Return [x, y] of the center of cell containing provided text 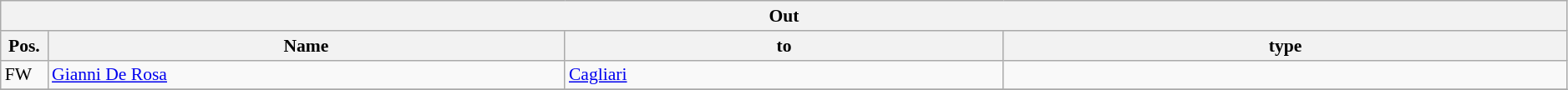
Name [306, 46]
Out [784, 16]
to [784, 46]
Cagliari [784, 75]
Gianni De Rosa [306, 75]
FW [24, 75]
Pos. [24, 46]
type [1285, 46]
